Search for the cell housing the specified text and yield its [x, y] center coordinate. 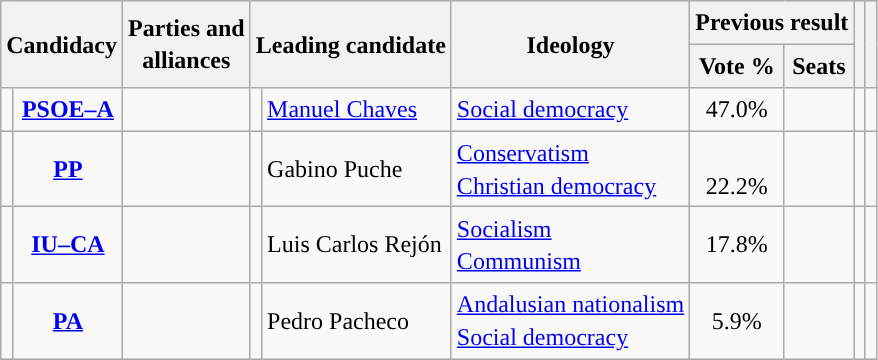
Luis Carlos Rejón [357, 245]
17.8% [737, 245]
Vote % [737, 66]
Manuel Chaves [357, 110]
Social democracy [570, 110]
22.2% [737, 169]
PP [68, 169]
Previous result [772, 22]
5.9% [737, 321]
IU–CA [68, 245]
SocialismCommunism [570, 245]
Candidacy [62, 44]
PSOE–A [68, 110]
ConservatismChristian democracy [570, 169]
47.0% [737, 110]
Andalusian nationalismSocial democracy [570, 321]
Ideology [570, 44]
PA [68, 321]
Gabino Puche [357, 169]
Parties andalliances [187, 44]
Seats [819, 66]
Leading candidate [350, 44]
Pedro Pacheco [357, 321]
